Find where the given text appears and provide that cell's center as (x, y) coordinate. 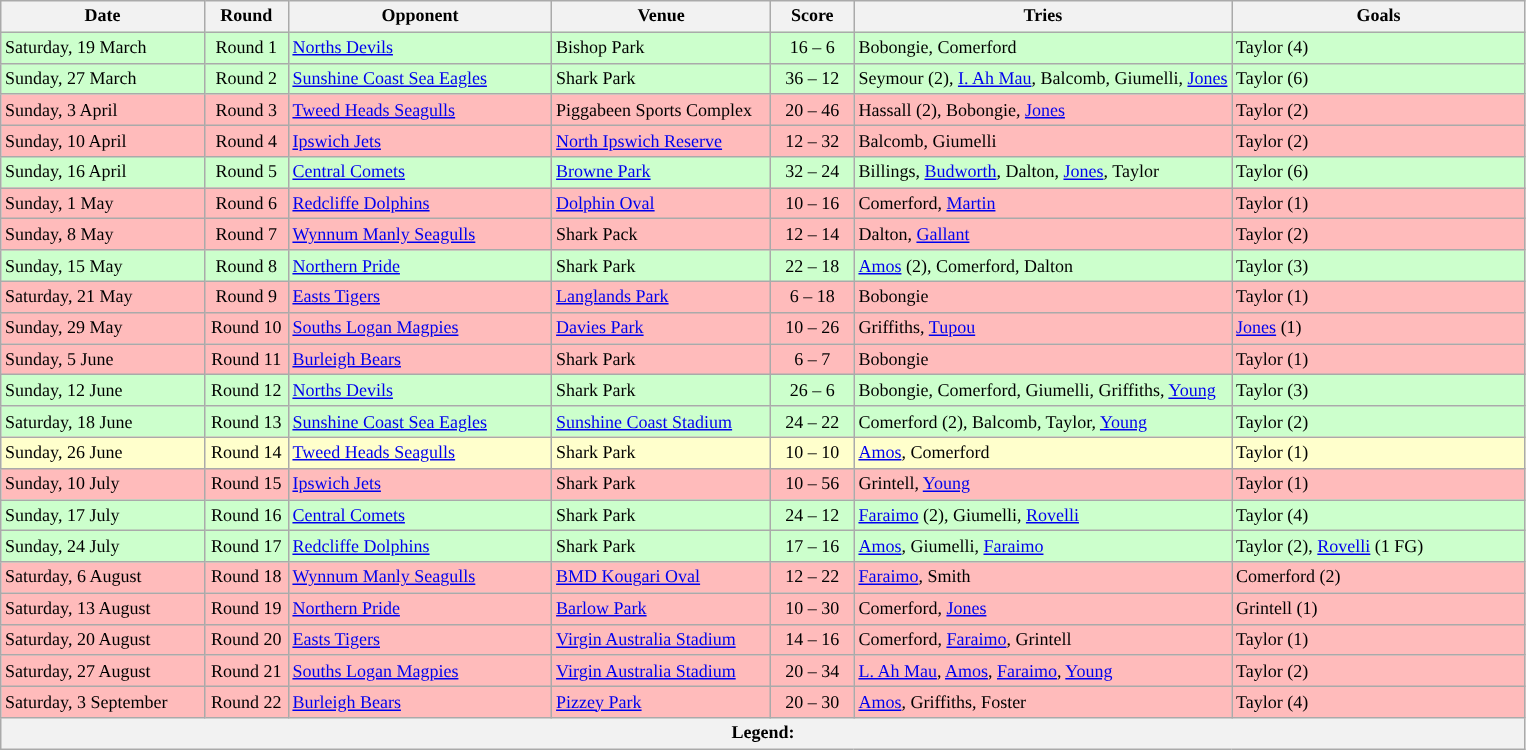
14 – 16 (812, 640)
Round 8 (246, 266)
Round 3 (246, 110)
Saturday, 6 August (103, 578)
Round 2 (246, 78)
26 – 6 (812, 390)
17 – 16 (812, 546)
Sunday, 1 May (103, 204)
Barlow Park (662, 608)
Piggabeen Sports Complex (662, 110)
Round 9 (246, 296)
Amos (2), Comerford, Dalton (1043, 266)
6 – 7 (812, 360)
Round 6 (246, 204)
Comerford, Martin (1043, 204)
Sunday, 26 June (103, 452)
10 – 26 (812, 328)
Browne Park (662, 172)
Comerford (2), Balcomb, Taylor, Young (1043, 422)
Grintell (1) (1379, 608)
Amos, Giumelli, Faraimo (1043, 546)
6 – 18 (812, 296)
Saturday, 21 May (103, 296)
Seymour (2), I. Ah Mau, Balcomb, Giumelli, Jones (1043, 78)
Round 12 (246, 390)
Round 17 (246, 546)
Griffiths, Tupou (1043, 328)
Sunday, 3 April (103, 110)
Bishop Park (662, 48)
Round 7 (246, 234)
12 – 22 (812, 578)
Saturday, 27 August (103, 670)
Round 13 (246, 422)
Dolphin Oval (662, 204)
Sunday, 8 May (103, 234)
10 – 56 (812, 484)
Round 14 (246, 452)
Round 16 (246, 516)
Dalton, Gallant (1043, 234)
BMD Kougari Oval (662, 578)
Sunday, 24 July (103, 546)
Score (812, 16)
16 – 6 (812, 48)
Shark Pack (662, 234)
Saturday, 13 August (103, 608)
Hassall (2), Bobongie, Jones (1043, 110)
Comerford (2) (1379, 578)
Sunshine Coast Stadium (662, 422)
Amos, Comerford (1043, 452)
Grintell, Young (1043, 484)
12 – 32 (812, 140)
Saturday, 18 June (103, 422)
Sunday, 10 July (103, 484)
Comerford, Jones (1043, 608)
Faraimo (2), Giumelli, Rovelli (1043, 516)
Billings, Budworth, Dalton, Jones, Taylor (1043, 172)
Round 15 (246, 484)
Bobongie, Comerford (1043, 48)
Faraimo, Smith (1043, 578)
Sunday, 29 May (103, 328)
Sunday, 15 May (103, 266)
North Ipswich Reserve (662, 140)
Round 10 (246, 328)
Round 19 (246, 608)
24 – 12 (812, 516)
Taylor (2), Rovelli (1 FG) (1379, 546)
Legend: (764, 734)
Bobongie, Comerford, Giumelli, Griffiths, Young (1043, 390)
Sunday, 5 June (103, 360)
Round 18 (246, 578)
L. Ah Mau, Amos, Faraimo, Young (1043, 670)
Pizzey Park (662, 702)
Round 5 (246, 172)
Tries (1043, 16)
22 – 18 (812, 266)
Round 4 (246, 140)
Sunday, 16 April (103, 172)
Saturday, 19 March (103, 48)
36 – 12 (812, 78)
Sunday, 12 June (103, 390)
Goals (1379, 16)
Round 21 (246, 670)
Langlands Park (662, 296)
Round 11 (246, 360)
Saturday, 3 September (103, 702)
Opponent (420, 16)
Comerford, Faraimo, Grintell (1043, 640)
24 – 22 (812, 422)
Round (246, 16)
Jones (1) (1379, 328)
10 – 16 (812, 204)
12 – 14 (812, 234)
Saturday, 20 August (103, 640)
10 – 30 (812, 608)
Sunday, 17 July (103, 516)
20 – 30 (812, 702)
Davies Park (662, 328)
20 – 46 (812, 110)
Sunday, 27 March (103, 78)
Date (103, 16)
Round 22 (246, 702)
Sunday, 10 April (103, 140)
Amos, Griffiths, Foster (1043, 702)
10 – 10 (812, 452)
32 – 24 (812, 172)
Round 1 (246, 48)
Round 20 (246, 640)
Balcomb, Giumelli (1043, 140)
20 – 34 (812, 670)
Venue (662, 16)
